Locate the cell with the specified text and output its [x, y] center coordinate. 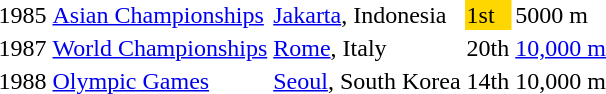
1st [488, 15]
World Championships [160, 48]
Asian Championships [160, 15]
Jakarta, Indonesia [367, 15]
Rome, Italy [367, 48]
20th [488, 48]
